Find where the given text appears and provide that cell's center as [x, y] coordinate. 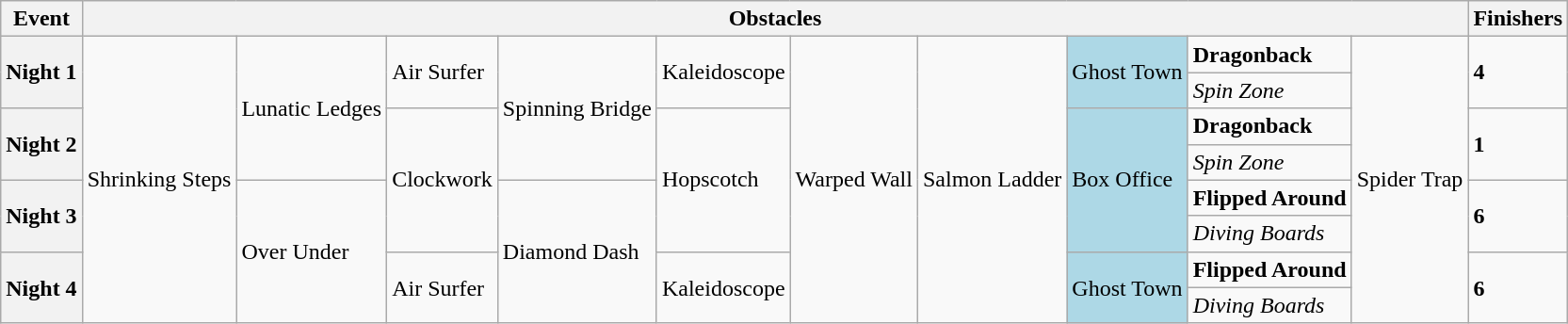
Night 1 [41, 73]
1 [1518, 144]
Night 3 [41, 216]
Hopscotch [723, 180]
Spider Trap [1410, 180]
Warped Wall [853, 180]
Over Under [312, 251]
Diamond Dash [576, 251]
4 [1518, 73]
Salmon Ladder [992, 180]
Event [41, 19]
Night 2 [41, 144]
Clockwork [443, 180]
Finishers [1518, 19]
Spinning Bridge [576, 108]
Box Office [1127, 180]
Shrinking Steps [159, 180]
Night 4 [41, 287]
Obstacles [775, 19]
Lunatic Ledges [312, 108]
